Locate the cell with the specified text and output its [X, Y] center coordinate. 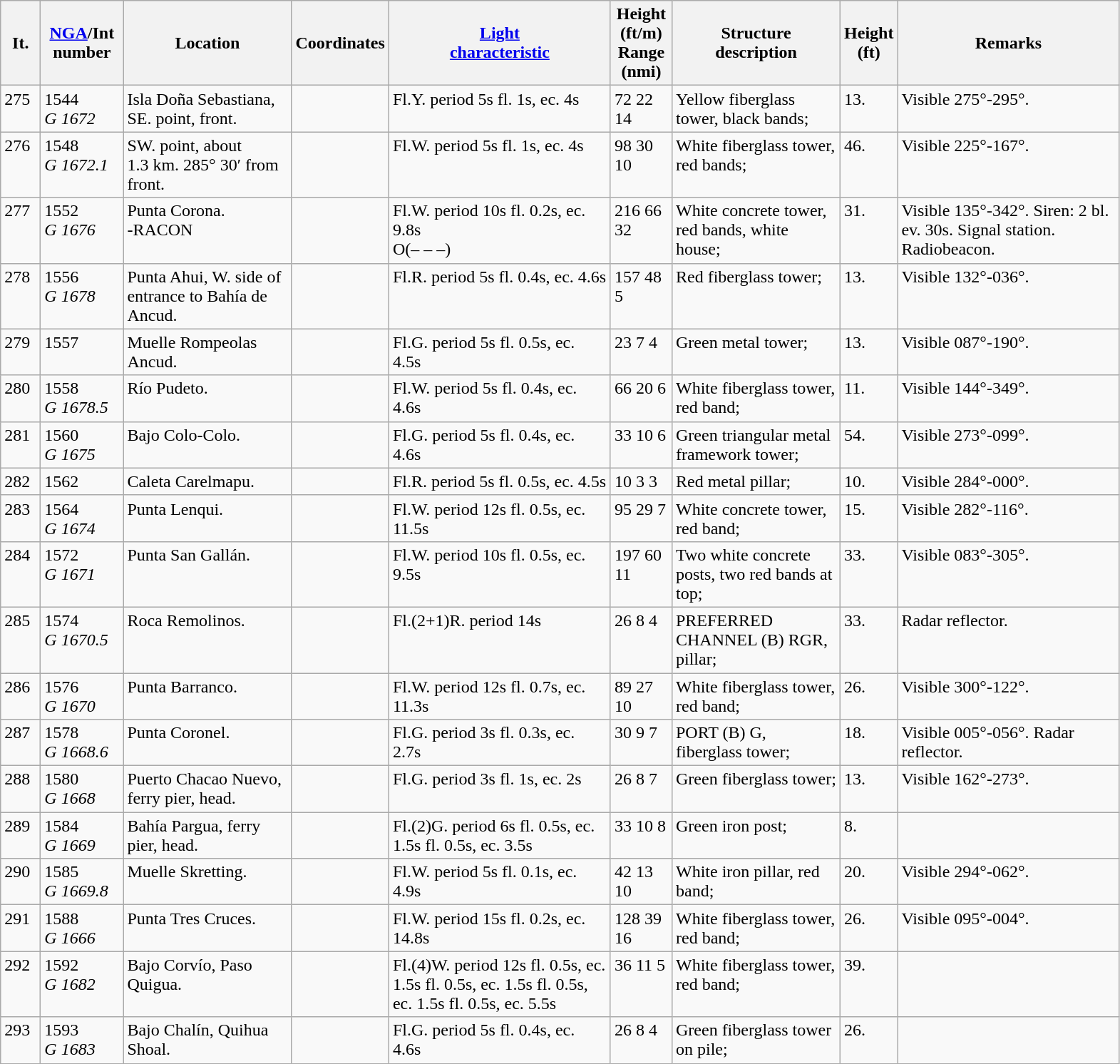
Muelle Skretting. [207, 881]
197 60 11 [641, 574]
1578G 1668.6 [82, 743]
1562 [82, 481]
Visible 087°-190°. [1008, 352]
Punta Ahui, W. side of entrance to Bahía de Ancud. [207, 296]
Fl.W. period 12s fl. 0.5s, ec. 11.5s [499, 518]
278 [21, 296]
Bajo Corvío, Paso Quigua. [207, 984]
39. [869, 984]
1544G 1672 [82, 108]
Isla Doña Sebastiana, SE. point, front. [207, 108]
Río Pudeto. [207, 398]
Visible 275°-295°. [1008, 108]
46. [869, 165]
98 30 10 [641, 165]
Fl.Y. period 5s fl. 1s, ec. 4s [499, 108]
Remarks [1008, 43]
10 3 3 [641, 481]
42 13 10 [641, 881]
15. [869, 518]
66 20 6 [641, 398]
11. [869, 398]
Height (ft) [869, 43]
284 [21, 574]
23 7 4 [641, 352]
276 [21, 165]
Fl.W. period 5s fl. 0.1s, ec. 4.9s [499, 881]
Yellow fiberglass tower, black bands; [756, 108]
Fl.G. period 3s fl. 1s, ec. 2s [499, 789]
1574G 1670.5 [82, 640]
Bahía Pargua, ferry pier, head. [207, 836]
1560G 1675 [82, 445]
279 [21, 352]
Visible 083°-305°. [1008, 574]
Visible 005°-056°. Radar reflector. [1008, 743]
33 10 6 [641, 445]
Visible 273°-099°. [1008, 445]
Lightcharacteristic [499, 43]
Fl.R. period 5s fl. 0.4s, ec. 4.6s [499, 296]
White concrete tower, red band; [756, 518]
Structuredescription [756, 43]
Bajo Colo-Colo. [207, 445]
1572G 1671 [82, 574]
Location [207, 43]
89 27 10 [641, 696]
Red metal pillar; [756, 481]
1593G 1683 [82, 1040]
Fl.R. period 5s fl. 0.5s, ec. 4.5s [499, 481]
275 [21, 108]
Coordinates [340, 43]
1558G 1678.5 [82, 398]
8. [869, 836]
33 10 8 [641, 836]
290 [21, 881]
Green fiberglass tower; [756, 789]
Green metal tower; [756, 352]
Visible 095°-004°. [1008, 929]
Fl.G. period 3s fl. 0.3s, ec. 2.7s [499, 743]
Punta Tres Cruces. [207, 929]
Fl.W. period 5s fl. 1s, ec. 4s [499, 165]
31. [869, 230]
NGA/Intnumber [82, 43]
280 [21, 398]
Bajo Chalín, Quihua Shoal. [207, 1040]
128 39 16 [641, 929]
Caleta Carelmapu. [207, 481]
Fl.W. period 12s fl. 0.7s, ec. 11.3s [499, 696]
Visible 282°-116°. [1008, 518]
1585G 1669.8 [82, 881]
20. [869, 881]
PREFERRED CHANNEL (B) RGR, pillar; [756, 640]
Green iron post; [756, 836]
Muelle Rompeolas Ancud. [207, 352]
Red fiberglass tower; [756, 296]
Fl.G. period 5s fl. 0.5s, ec. 4.5s [499, 352]
293 [21, 1040]
Fl.(2+1)R. period 14s [499, 640]
Two white concrete posts, two red bands at top; [756, 574]
36 11 5 [641, 984]
Fl.(4)W. period 12s fl. 0.5s, ec. 1.5s fl. 0.5s, ec. 1.5s fl. 0.5s, ec. 1.5s fl. 0.5s, ec. 5.5s [499, 984]
281 [21, 445]
Punta Coronel. [207, 743]
72 22 14 [641, 108]
White concrete tower, red bands, white house; [756, 230]
Visible 294°-062°. [1008, 881]
Height (ft/m)Range (nmi) [641, 43]
289 [21, 836]
288 [21, 789]
292 [21, 984]
Visible 162°-273°. [1008, 789]
Fl.W. period 15s fl. 0.2s, ec. 14.8s [499, 929]
Fl.W. period 10s fl. 0.2s, ec. 9.8s O(– – –) [499, 230]
SW. point, about 1.3 km. 285° 30′ from front. [207, 165]
PORT (B) G, fiberglass tower; [756, 743]
Fl.(2)G. period 6s fl. 0.5s, ec. 1.5s fl. 0.5s, ec. 3.5s [499, 836]
Punta Lenqui. [207, 518]
Radar reflector. [1008, 640]
Puerto Chacao Nuevo, ferry pier, head. [207, 789]
26 8 7 [641, 789]
54. [869, 445]
Green triangular metal framework tower; [756, 445]
White fiberglass tower, red bands; [756, 165]
1580G 1668 [82, 789]
1584G 1669 [82, 836]
Visible 135°-342°. Siren: 2 bl. ev. 30s. Signal station. Radiobeacon. [1008, 230]
It. [21, 43]
1552G 1676 [82, 230]
Fl.W. period 10s fl. 0.5s, ec. 9.5s [499, 574]
287 [21, 743]
Visible 132°-036°. [1008, 296]
18. [869, 743]
282 [21, 481]
291 [21, 929]
Green fiberglass tower on pile; [756, 1040]
Visible 284°-000°. [1008, 481]
10. [869, 481]
Fl.W. period 5s fl. 0.4s, ec. 4.6s [499, 398]
286 [21, 696]
1557 [82, 352]
Punta Barranco. [207, 696]
Visible 300°-122°. [1008, 696]
1564G 1674 [82, 518]
283 [21, 518]
95 29 7 [641, 518]
30 9 7 [641, 743]
Visible 225°-167°. [1008, 165]
Roca Remolinos. [207, 640]
285 [21, 640]
White iron pillar, red band; [756, 881]
1548G 1672.1 [82, 165]
1592G 1682 [82, 984]
157 48 5 [641, 296]
1556G 1678 [82, 296]
1588G 1666 [82, 929]
Visible 144°-349°. [1008, 398]
Punta Corona. -RACON [207, 230]
Punta San Gallán. [207, 574]
277 [21, 230]
1576G 1670 [82, 696]
216 66 32 [641, 230]
